Provide the (X, Y) coordinate of the cell's center where the given text is located.  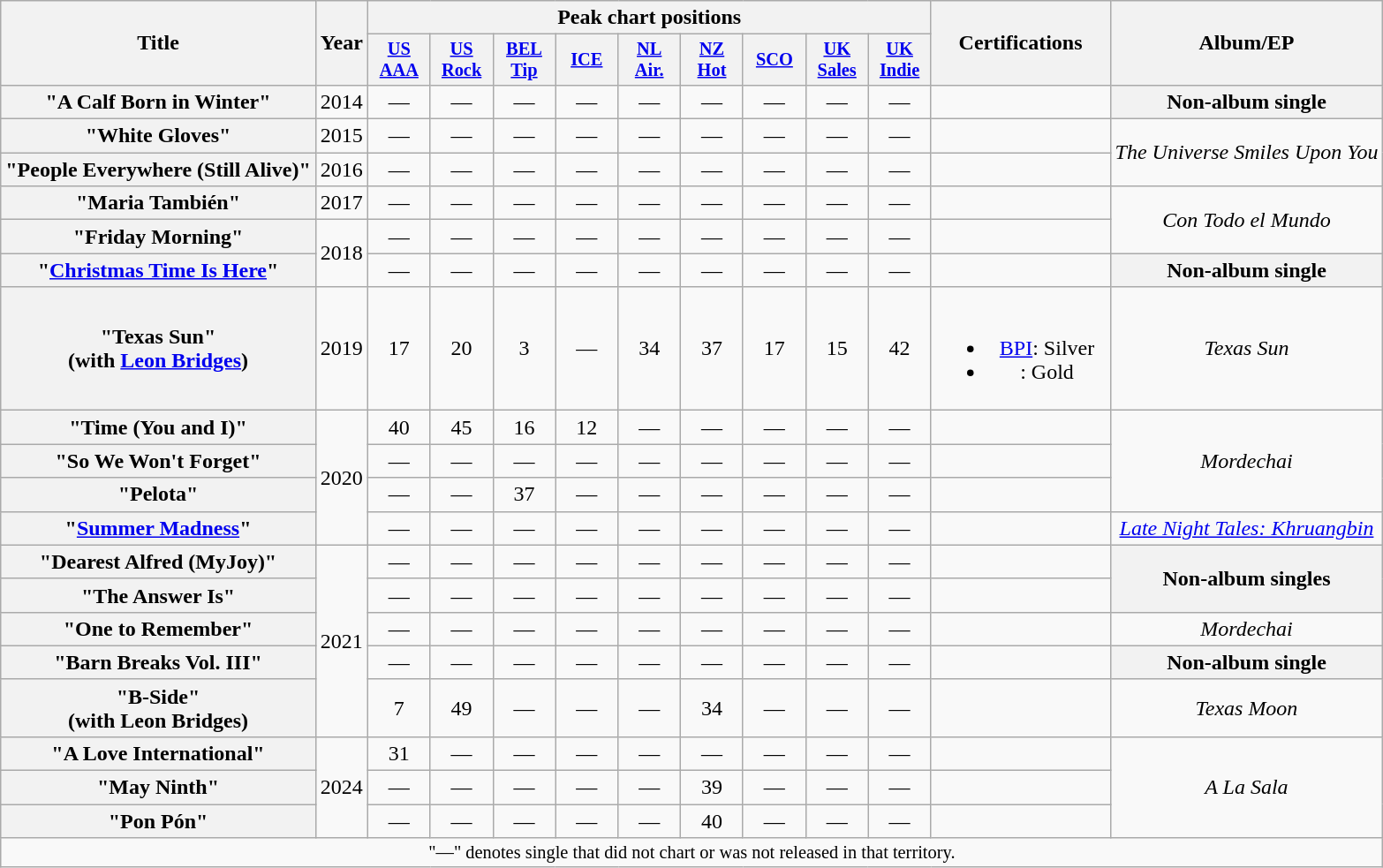
2015 (341, 136)
2019 (341, 349)
Con Todo el Mundo (1247, 220)
USRock (461, 60)
Texas Moon (1247, 708)
Album/EP (1247, 43)
"Pelota" (159, 494)
Peak chart positions (649, 18)
2017 (341, 203)
"People Everywhere (Still Alive)" (159, 170)
The Universe Smiles Upon You (1247, 153)
2024 (341, 787)
Non-album singles (1247, 578)
39 (712, 788)
20 (461, 349)
BELTip (525, 60)
"Summer Madness" (159, 528)
"Barn Breaks Vol. III" (159, 662)
USAAA (399, 60)
SCO (774, 60)
UKSales (837, 60)
Year (341, 43)
BPI: Silver: Gold (1021, 349)
42 (899, 349)
2014 (341, 102)
2021 (341, 641)
A La Sala (1247, 787)
"Maria También" (159, 203)
"Friday Morning" (159, 237)
UKIndie (899, 60)
"Christmas Time Is Here" (159, 270)
ICE (586, 60)
Title (159, 43)
2016 (341, 170)
7 (399, 708)
"Pon Pón" (159, 821)
Late Night Tales: Khruangbin (1247, 528)
"Dearest Alfred (MyJoy)" (159, 562)
"So We Won't Forget" (159, 461)
15 (837, 349)
2020 (341, 478)
Certifications (1021, 43)
31 (399, 753)
"B-Side"(with Leon Bridges) (159, 708)
"White Gloves" (159, 136)
"May Ninth" (159, 788)
45 (461, 427)
2018 (341, 253)
"A Calf Born in Winter" (159, 102)
49 (461, 708)
NLAir. (650, 60)
12 (586, 427)
Texas Sun (1247, 349)
"Time (You and I)" (159, 427)
NZHot (712, 60)
"The Answer Is" (159, 595)
"—" denotes single that did not chart or was not released in that territory. (692, 853)
16 (525, 427)
3 (525, 349)
"A Love International" (159, 753)
"One to Remember" (159, 629)
"Texas Sun"(with Leon Bridges) (159, 349)
